Locate the cell with the specified text and output its [x, y] center coordinate. 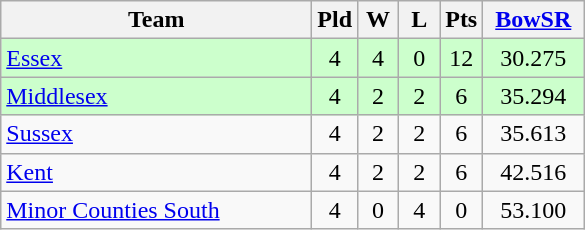
12 [462, 58]
Middlesex [156, 96]
Pld [335, 20]
W [378, 20]
Essex [156, 58]
L [420, 20]
Team [156, 20]
Sussex [156, 134]
Kent [156, 172]
Minor Counties South [156, 210]
35.613 [534, 134]
42.516 [534, 172]
53.100 [534, 210]
Pts [462, 20]
BowSR [534, 20]
35.294 [534, 96]
30.275 [534, 58]
